Determine the [X, Y] coordinate at the center of the cell enclosing the given text.  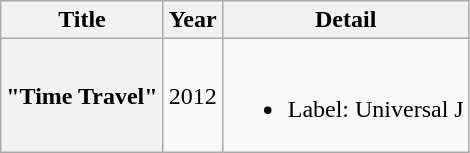
Year [192, 20]
2012 [192, 96]
Title [82, 20]
Detail [346, 20]
"Time Travel" [82, 96]
Label: Universal J [346, 96]
